Scan for the cell matching the given text and deliver its [X, Y] coordinate at center. 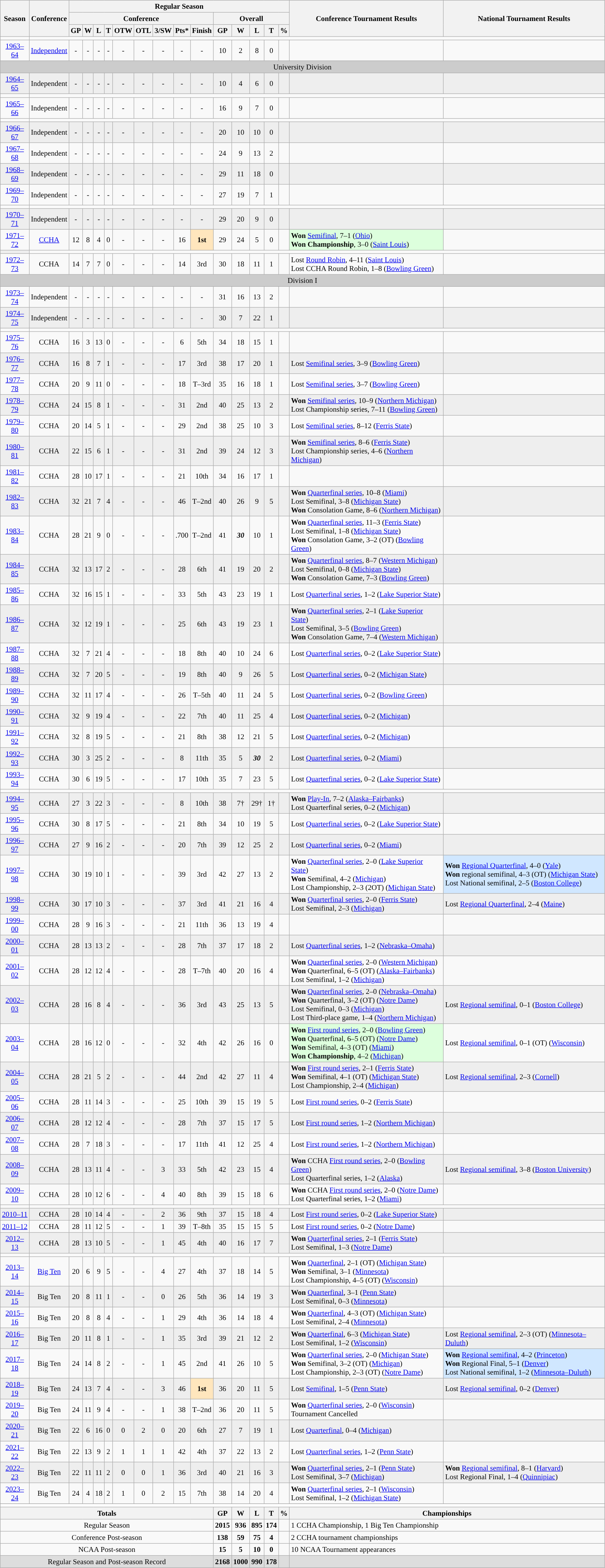
Won Quarterfinal series, 8–7 (Western Michigan) Lost Semifinal, 0–8 (Michigan State)Won Consolation Game, 7–3 (Bowling Green) [366, 569]
2016–17 [15, 1339]
1982–83 [15, 501]
2015–16 [15, 1317]
Lost Regional semifinal, 2–3 (OT) (Minnesota–Duluth) [524, 1339]
Lost Regional semifinal, 2–3 (Cornell) [524, 1077]
Won Quarterfinal series, 2–1 (Penn State)Lost Semifinal, 3–7 (Michigan) [366, 1472]
NCAA Post-season [107, 1550]
2 CCHA tournament championships [447, 1537]
9th [202, 1214]
Won Semifinal series, 8–6 (Ferris State)Lost Championship series, 4–6 (Northern Michigan) [366, 451]
Won Regional Quarterfinal, 4–0 (Yale)Won regional semifinal, 4–3 (OT) (Michigan State)Lost National semifinal, 2–5 (Boston College) [524, 874]
Won Quarterfinal, 2–1 (OT) (Michigan State)Won Semifinal, 3–1 (Minnesota)Lost Championship, 4–5 (OT) (Wisconsin) [366, 1272]
Lost Semifinal series, 3–9 (Bowling Green) [366, 363]
1996–97 [15, 845]
1991–92 [15, 737]
1988–89 [15, 674]
1989–90 [15, 696]
2168 [222, 1562]
Lost Quarterfinal series, 0–2 (Michigan State) [366, 674]
1978–79 [15, 405]
Lost First round series, 0–2 (Ferris State) [366, 1102]
Won Play-In, 7–2 (Alaska–Fairbanks)Lost Quarterfinal series, 0–2 (Michigan) [366, 803]
1966–67 [15, 132]
1981–82 [15, 476]
OTL [143, 31]
2022–23 [15, 1472]
2012–13 [15, 1243]
1969–70 [15, 195]
2013–14 [15, 1272]
Won Quarterfinal, 4–3 (OT) (Michigan State)Lost Semifinal, 2–4 (Minnesota) [366, 1317]
1976–77 [15, 363]
895 [257, 1525]
2004–05 [15, 1077]
2010–11 [15, 1214]
Won Quarterfinal, 3–1 (Penn State)Lost Semifinal, 0–3 (Minnesota) [366, 1297]
Lost Quarterfinal, 0–4 (Michigan) [366, 1430]
Lost Semifinal series, 8–12 (Ferris State) [366, 426]
T–8th [202, 1226]
1999–00 [15, 925]
2009–10 [15, 1194]
T–3rd [202, 384]
75 [257, 1537]
Lost Quarterfinal series, 1–2 (Penn State) [366, 1452]
Lost Semifinal series, 3–7 (Bowling Green) [366, 384]
Lost First round series, 0–2 (Lake Superior State) [366, 1214]
3/SW [163, 31]
2020–21 [15, 1430]
138 [222, 1537]
10 NCAA Tournament appearances [447, 1550]
1975–76 [15, 342]
1968–69 [15, 174]
1000 [241, 1562]
Season [15, 19]
Won Quarterfinal series, 2–1 (Lake Superior State) Lost Semifinal, 3–5 (Bowling Green)Won Consolation Game, 7–4 (Western Michigan) [366, 624]
2006–07 [15, 1123]
Won First round series, 2–1 (Ferris State)Won Semifinal, 4–1 (OT) (Michigan State)Lost Championship, 2–4 (Michigan) [366, 1077]
T–7th [202, 971]
178 [271, 1562]
Lost Semifinal, 1–5 (Penn State) [366, 1389]
2017–18 [15, 1364]
Won CCHA First round series, 2–0 (Notre Dame)Lost Quarterfinal series, 1–2 (Miami) [366, 1194]
Overall [251, 19]
Lost Regional semifinal, 0–2 (Denver) [524, 1389]
Lost Round Robin, 4–11 (Saint Louis) Lost CCHA Round Robin, 1–8 (Bowling Green) [366, 264]
1972–73 [15, 264]
59 [241, 1537]
2018–19 [15, 1389]
1985–86 [15, 595]
Pts* [182, 31]
Lost Regional Quarterfinal, 2–4 (Maine) [524, 904]
Lost Regional semifinal, 0–1 (OT) (Wisconsin) [524, 1043]
1992–93 [15, 758]
990 [257, 1562]
Won Quarterfinal series, 10–8 (Miami)Lost Semifinal, 3–8 (Michigan State)Won Consolation Game, 8–6 (Northern Michigan) [366, 501]
Totals [107, 1513]
1970–71 [15, 219]
Lost Quarterfinal series, 1–2 (Nebraska–Omaha) [366, 945]
National Tournament Results [524, 19]
Won CCHA First round series, 2–0 (Bowling Green)Lost Quarterfinal series, 1–2 (Alaska) [366, 1169]
1983–84 [15, 535]
Conference Post-season [107, 1537]
2023–24 [15, 1493]
Lost Regional semifinal, 3–8 (Boston University) [524, 1169]
Won Quarterfinal series, 2–0 (Ferris State)Lost Semifinal, 2–3 (Michigan) [366, 904]
Championships [447, 1513]
Won Quarterfinal series, 2–0 (Wisconsin)Tournament Cancelled [366, 1410]
2015 [222, 1525]
1964–65 [15, 83]
1987–88 [15, 654]
1971–72 [15, 240]
Won Quarterfinal series, 2–0 (Western Michigan)Won Quarterfinal, 6–5 (OT) (Alaska–Fairbanks)Lost Semifinal, 1–2 (Michigan) [366, 971]
1995–96 [15, 824]
44 [182, 1077]
1998–99 [15, 904]
Lost Quarterfinal series, 1–2 (Lake Superior State) [366, 595]
Regular Season and Post-season Record [107, 1562]
1 CCHA Championship, 1 Big Ten Championship [447, 1525]
Lost Quarterfinal series, 0–2 (Bowling Green) [366, 696]
University Division [302, 67]
1963–64 [15, 50]
Lost Regional semifinal, 0–1 (Boston College) [524, 1005]
2008–09 [15, 1169]
1† [271, 803]
Won Semifinal, 7–1 (Ohio)Won Championship, 3–0 (Saint Louis) [366, 240]
29† [257, 803]
Lost First round series, 0–2 (Notre Dame) [366, 1226]
Finish [202, 31]
Won Quarterfinal, 6–3 (Michigan State)Lost Semifinal, 1–2 (Wisconsin) [366, 1339]
936 [241, 1525]
1974–75 [15, 318]
1977–78 [15, 384]
1986–87 [15, 624]
Won Quarterfinal series, 2–1 (Ferris State)Lost Semifinal, 1–3 (Notre Dame) [366, 1243]
2002–03 [15, 1005]
OTW [123, 31]
Conference Tournament Results [366, 19]
1973–74 [15, 297]
Won Semifinal series, 10–9 (Northern Michigan)Lost Championship series, 7–11 (Bowling Green) [366, 405]
1990–91 [15, 716]
1984–85 [15, 569]
2007–08 [15, 1144]
1997–98 [15, 874]
Won Quarterfinal series, 2–1 (Wisconsin)Lost Semifinal, 1–2 (Michigan State) [366, 1493]
2003–04 [15, 1043]
2005–06 [15, 1102]
2011–12 [15, 1226]
1993–94 [15, 779]
Division I [302, 281]
1980–81 [15, 451]
Won Quarterfinal series, 2–0 (Lake Superior State)Won Semifinal, 4–2 (Michigan)Lost Championship, 2–3 (2OT) (Michigan State) [366, 874]
2021–22 [15, 1452]
Won First round series, 2–0 (Bowling Green)Won Quarterfinal, 6–5 (OT) (Notre Dame)Won Semifinal, 4–3 (OT) (Miami)Won Championship, 4–2 (Michigan) [366, 1043]
174 [271, 1525]
T–5th [202, 696]
7† [241, 803]
2001–02 [15, 971]
1967–68 [15, 153]
2014–15 [15, 1297]
Won Quarterfinal series, 2–0 (Michigan State)Won Semifinal, 3–2 (OT) (Michigan)Lost Championship, 2–3 (OT) (Notre Dame) [366, 1364]
Won Regional semifinal, 8–1 (Harvard)Lost Regional Final, 1–4 (Quinnipiac) [524, 1472]
Won Quarterfinal series, 11–3 (Ferris State) Lost Semifinal, 1–8 (Michigan State)Won Consolation Game, 3–2 (OT) (Bowling Green) [366, 535]
1965–66 [15, 108]
Won Regional semifinal, 4–2 (Princeton)Won Regional Final, 5–1 (Denver)Lost National semifinal, 1–2 (Minnesota–Duluth) [524, 1364]
.700 [182, 535]
1979–80 [15, 426]
2019–20 [15, 1410]
2000–01 [15, 945]
1994–95 [15, 803]
